Return [X, Y] of the center of cell containing provided text 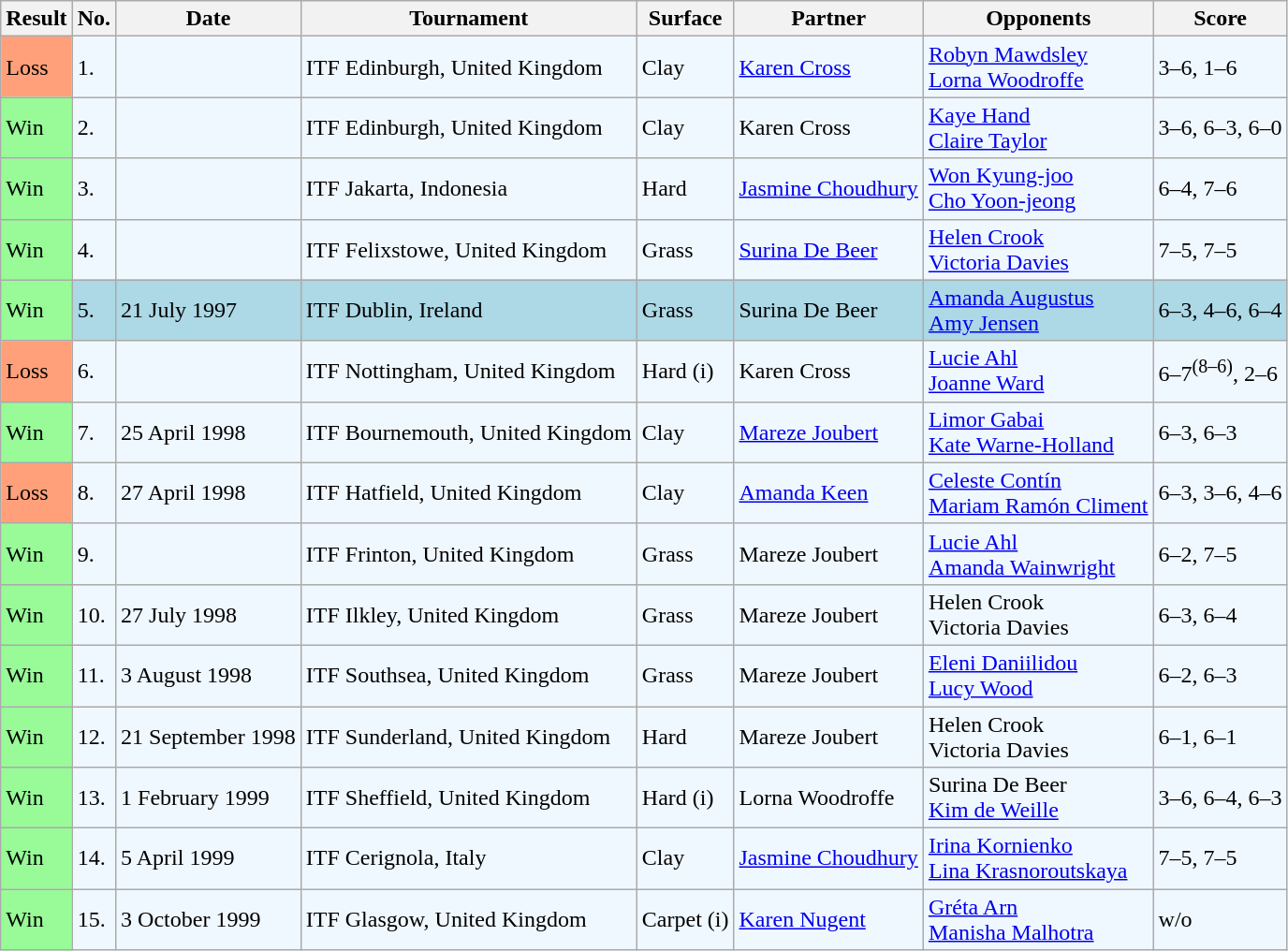
8. [94, 492]
21 September 1998 [209, 736]
14. [94, 859]
3–6, 1–6 [1221, 67]
Result [37, 19]
Tournament [468, 19]
Celeste Contín Mariam Ramón Climent [1038, 492]
Limor Gabai Kate Warne-Holland [1038, 432]
ITF Jakarta, Indonesia [468, 189]
Surface [685, 19]
1. [94, 67]
ITF Frinton, United Kingdom [468, 554]
Lorna Woodroffe [828, 797]
ITF Felixstowe, United Kingdom [468, 249]
Karen Nugent [828, 919]
ITF Nottingham, United Kingdom [468, 371]
6–3, 4–6, 6–4 [1221, 311]
21 July 1997 [209, 311]
5. [94, 311]
9. [94, 554]
6–1, 6–1 [1221, 736]
10. [94, 614]
6–3, 3–6, 4–6 [1221, 492]
Lucie Ahl Joanne Ward [1038, 371]
7. [94, 432]
ITF Sheffield, United Kingdom [468, 797]
6–2, 6–3 [1221, 676]
27 April 1998 [209, 492]
ITF Glasgow, United Kingdom [468, 919]
ITF Southsea, United Kingdom [468, 676]
Lucie Ahl Amanda Wainwright [1038, 554]
13. [94, 797]
6–3, 6–4 [1221, 614]
Score [1221, 19]
Amanda Augustus Amy Jensen [1038, 311]
25 April 1998 [209, 432]
12. [94, 736]
5 April 1999 [209, 859]
Surina De Beer Kim de Weille [1038, 797]
ITF Dublin, Ireland [468, 311]
Irina Kornienko Lina Krasnoroutskaya [1038, 859]
3 October 1999 [209, 919]
ITF Bournemouth, United Kingdom [468, 432]
ITF Ilkley, United Kingdom [468, 614]
6–2, 7–5 [1221, 554]
6–7(8–6), 2–6 [1221, 371]
6–3, 6–3 [1221, 432]
Eleni Daniilidou Lucy Wood [1038, 676]
Won Kyung-joo Cho Yoon-jeong [1038, 189]
Gréta Arn Manisha Malhotra [1038, 919]
3–6, 6–3, 6–0 [1221, 127]
Opponents [1038, 19]
Kaye Hand Claire Taylor [1038, 127]
Amanda Keen [828, 492]
2. [94, 127]
1 February 1999 [209, 797]
ITF Sunderland, United Kingdom [468, 736]
3 August 1998 [209, 676]
11. [94, 676]
ITF Hatfield, United Kingdom [468, 492]
3–6, 6–4, 6–3 [1221, 797]
Date [209, 19]
No. [94, 19]
6. [94, 371]
w/o [1221, 919]
4. [94, 249]
6–4, 7–6 [1221, 189]
ITF Cerignola, Italy [468, 859]
Robyn Mawdsley Lorna Woodroffe [1038, 67]
Carpet (i) [685, 919]
Partner [828, 19]
27 July 1998 [209, 614]
15. [94, 919]
3. [94, 189]
